Search for the cell housing the specified text and yield its [x, y] center coordinate. 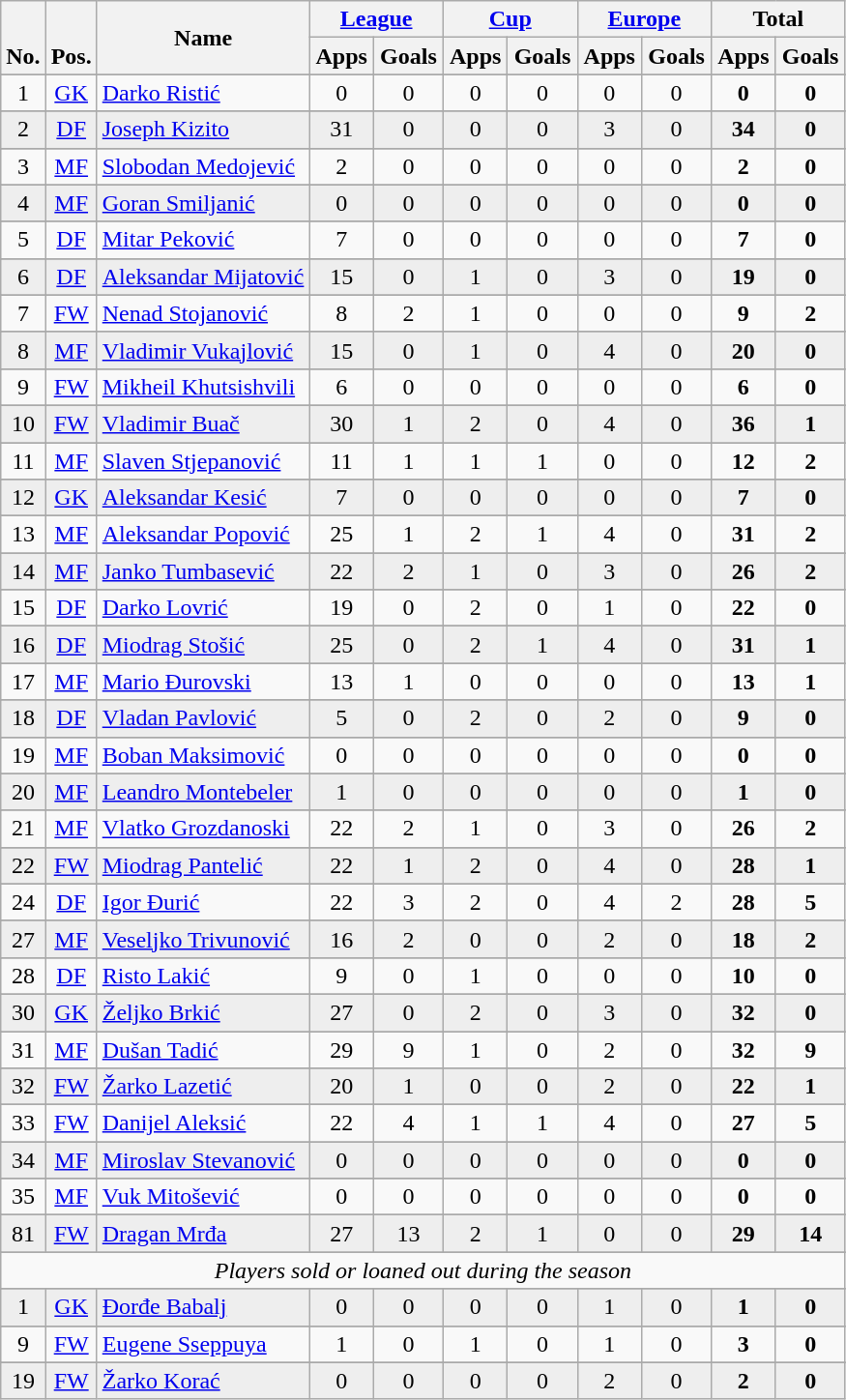
Leandro Montebeler [203, 792]
Vladan Pavlović [203, 718]
Vlatko Grozdanoski [203, 829]
Žarko Korać [203, 1381]
Darko Ristić [203, 93]
21 [23, 829]
Nenad Stojanović [203, 313]
Total [779, 19]
Dušan Tadić [203, 1049]
Aleksandar Mijatović [203, 277]
Miodrag Pantelić [203, 865]
Danijel Aleksić [203, 1123]
Aleksandar Popović [203, 535]
Mitar Peković [203, 240]
Dragan Mrđa [203, 1234]
Players sold or loaned out during the season [423, 1270]
Aleksandar Kesić [203, 498]
Boban Maksimović [203, 755]
No. [23, 38]
Vladimir Vukajlović [203, 350]
Cup [511, 19]
League [377, 19]
Vladimir Buač [203, 423]
36 [744, 423]
17 [23, 682]
Miroslav Stevanović [203, 1160]
Joseph Kizito [203, 130]
Đorđe Babalj [203, 1307]
Europe [644, 19]
35 [23, 1197]
Miodrag Stošić [203, 645]
Pos. [72, 38]
Darko Lovrić [203, 608]
Mario Đurovski [203, 682]
Igor Đurić [203, 902]
Janko Tumbasević [203, 571]
Željko Brkić [203, 1012]
Eugene Sseppuya [203, 1344]
Name [203, 38]
33 [23, 1123]
24 [23, 902]
Mikheil Khutsishvili [203, 387]
Goran Smiljanić [203, 203]
Veseljko Trivunović [203, 939]
Žarko Lazetić [203, 1087]
Risto Lakić [203, 976]
Slobodan Medojević [203, 166]
Slaven Stjepanović [203, 461]
81 [23, 1234]
Vuk Mitošević [203, 1197]
